Capture the cell that displays the provided text and extract its (X, Y) central coordinate. 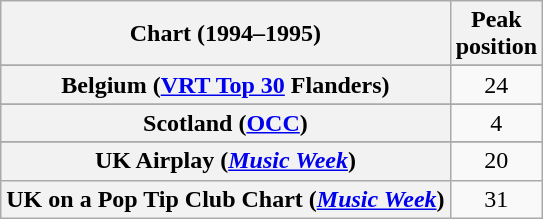
31 (496, 199)
UK on a Pop Tip Club Chart (Music Week) (226, 199)
Peakposition (496, 34)
24 (496, 85)
Scotland (OCC) (226, 123)
4 (496, 123)
UK Airplay (Music Week) (226, 161)
20 (496, 161)
Chart (1994–1995) (226, 34)
Belgium (VRT Top 30 Flanders) (226, 85)
